From the cell containing the given text, extract its center point as [x, y] coordinate. 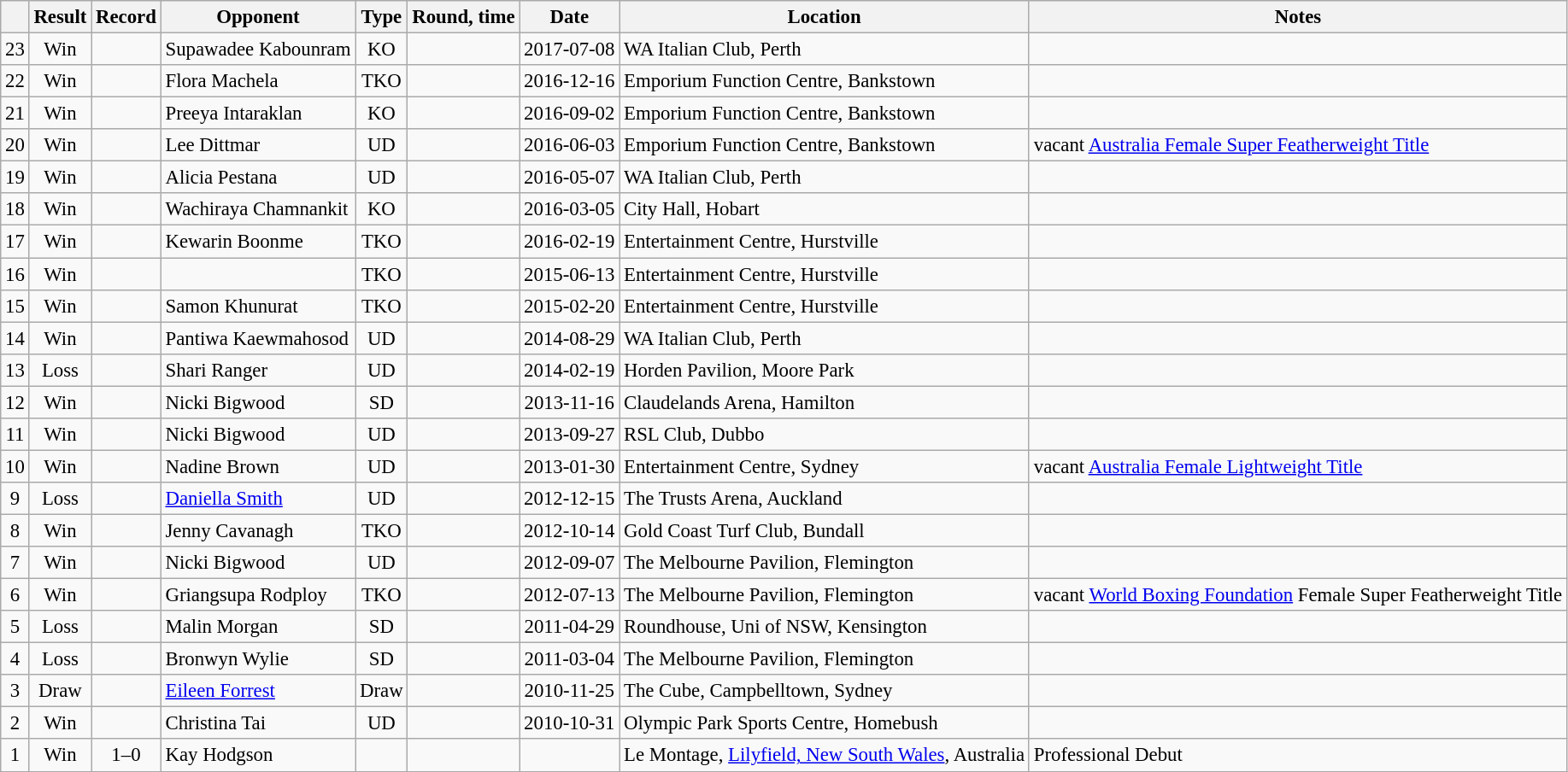
The Trusts Arena, Auckland [825, 499]
RSL Club, Dubbo [825, 435]
2011-03-04 [569, 659]
20 [15, 145]
Olympic Park Sports Centre, Homebush [825, 723]
4 [15, 659]
2014-08-29 [569, 338]
1 [15, 756]
21 [15, 114]
Nadine Brown [258, 466]
The Cube, Campbelltown, Sydney [825, 691]
2013-09-27 [569, 435]
vacant World Boxing Foundation Female Super Featherweight Title [1297, 595]
12 [15, 402]
Record [126, 17]
2010-11-25 [569, 691]
Lee Dittmar [258, 145]
Wachiraya Chamnankit [258, 209]
5 [15, 627]
Christina Tai [258, 723]
2016-09-02 [569, 114]
Malin Morgan [258, 627]
Eileen Forrest [258, 691]
2012-09-07 [569, 563]
City Hall, Hobart [825, 209]
2016-12-16 [569, 81]
14 [15, 338]
2015-02-20 [569, 306]
15 [15, 306]
11 [15, 435]
Result [60, 17]
2016-06-03 [569, 145]
Type [381, 17]
2012-10-14 [569, 530]
Griangsupa Rodploy [258, 595]
Horden Pavilion, Moore Park [825, 370]
13 [15, 370]
Round, time [463, 17]
19 [15, 178]
2016-05-07 [569, 178]
vacant Australia Female Lightweight Title [1297, 466]
18 [15, 209]
vacant Australia Female Super Featherweight Title [1297, 145]
17 [15, 242]
Kewarin Boonme [258, 242]
Preeya Intaraklan [258, 114]
2 [15, 723]
Professional Debut [1297, 756]
2014-02-19 [569, 370]
6 [15, 595]
Flora Machela [258, 81]
1–0 [126, 756]
10 [15, 466]
Location [825, 17]
2015-06-13 [569, 274]
2016-03-05 [569, 209]
Jenny Cavanagh [258, 530]
Samon Khunurat [258, 306]
2012-12-15 [569, 499]
Entertainment Centre, Sydney [825, 466]
Alicia Pestana [258, 178]
2013-11-16 [569, 402]
2016-02-19 [569, 242]
2010-10-31 [569, 723]
3 [15, 691]
Supawadee Kabounram [258, 50]
Kay Hodgson [258, 756]
Daniella Smith [258, 499]
Claudelands Arena, Hamilton [825, 402]
8 [15, 530]
23 [15, 50]
Gold Coast Turf Club, Bundall [825, 530]
Roundhouse, Uni of NSW, Kensington [825, 627]
16 [15, 274]
Pantiwa Kaewmahosod [258, 338]
2011-04-29 [569, 627]
Notes [1297, 17]
Opponent [258, 17]
22 [15, 81]
Date [569, 17]
Bronwyn Wylie [258, 659]
Le Montage, Lilyfield, New South Wales, Australia [825, 756]
Shari Ranger [258, 370]
2017-07-08 [569, 50]
2013-01-30 [569, 466]
7 [15, 563]
2012-07-13 [569, 595]
9 [15, 499]
